Pinpoint the cell where the given text exists, returning its [x, y] midpoint coordinate. 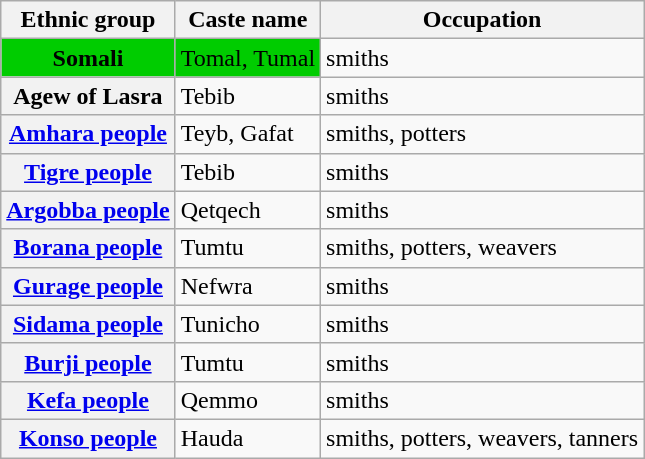
Caste name [248, 20]
Gurage people [88, 286]
Konso people [88, 438]
Qetqech [248, 210]
Occupation [482, 20]
Kefa people [88, 400]
Burji people [88, 362]
Sidama people [88, 324]
Argobba people [88, 210]
Borana people [88, 248]
smiths, potters, weavers, tanners [482, 438]
Tigre people [88, 172]
Somali [88, 58]
Ethnic group [88, 20]
Qemmo [248, 400]
Tunicho [248, 324]
smiths, potters [482, 134]
Teyb, Gafat [248, 134]
Agew of Lasra [88, 96]
Amhara people [88, 134]
Tomal, Tumal [248, 58]
Nefwra [248, 286]
Hauda [248, 438]
smiths, potters, weavers [482, 248]
